From the cell containing the given text, extract its center point as (x, y) coordinate. 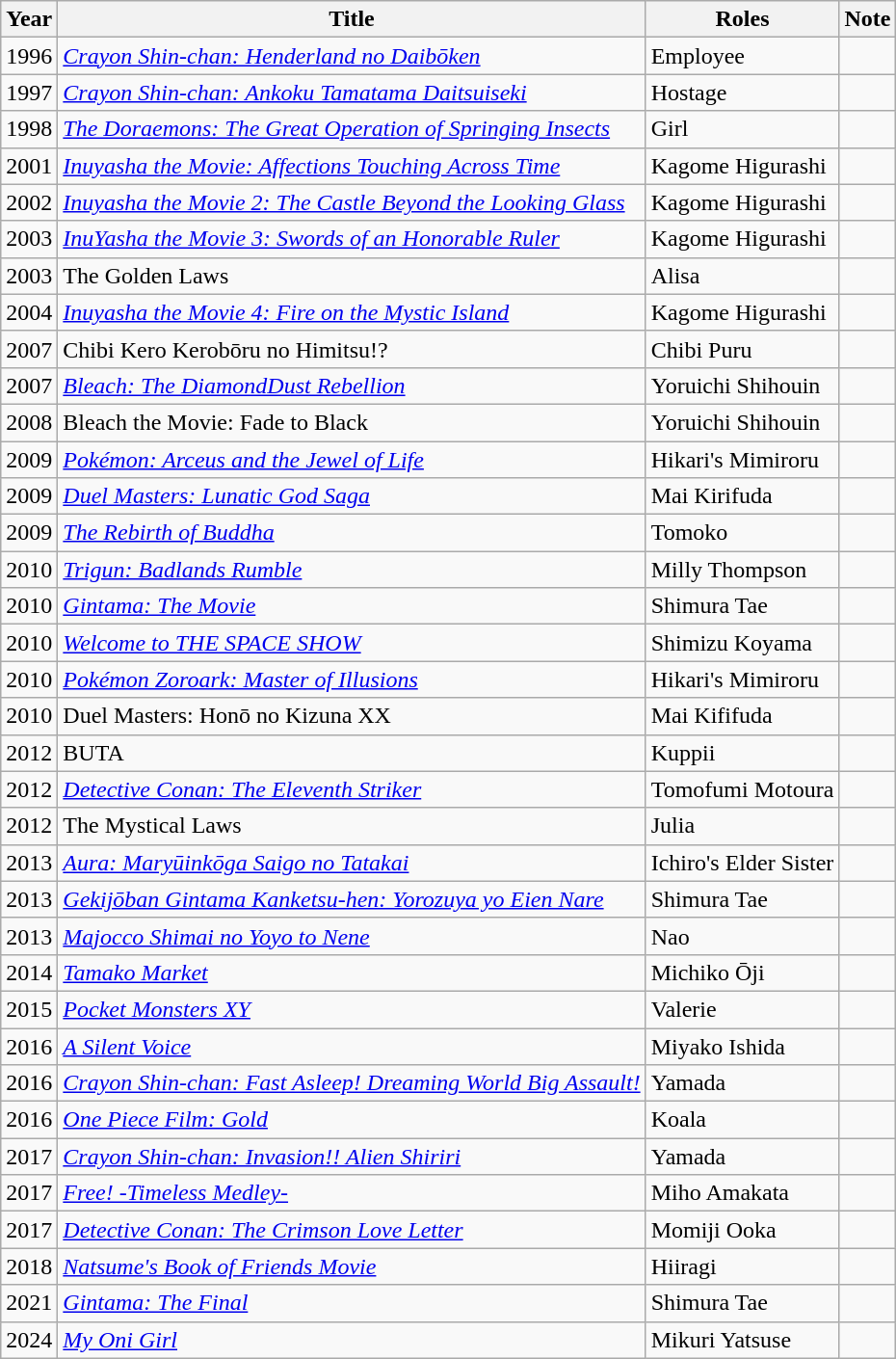
Chibi Kero Kerobōru no Himitsu!? (352, 349)
Miho Amakata (742, 1193)
Tomofumi Motoura (742, 789)
Tomoko (742, 533)
Alisa (742, 276)
Valerie (742, 1009)
Crayon Shin-chan: Henderland no Daibōken (352, 56)
The Doraemons: The Great Operation of Springing Insects (352, 129)
Chibi Puru (742, 349)
Pokémon Zoroark: Master of Illusions (352, 679)
Miyako Ishida (742, 1046)
Ichiro's Elder Sister (742, 863)
The Rebirth of Buddha (352, 533)
Mai Kirifuda (742, 496)
Pokémon: Arceus and the Jewel of Life (352, 460)
Julia (742, 826)
Shimizu Koyama (742, 643)
Aura: Maryūinkōga Saigo no Tatakai (352, 863)
Inuyasha the Movie 4: Fire on the Mystic Island (352, 312)
Majocco Shimai no Yoyo to Nene (352, 936)
One Piece Film: Gold (352, 1120)
The Mystical Laws (352, 826)
Duel Masters: Honō no Kizuna XX (352, 716)
Michiko Ōji (742, 973)
Gintama: The Final (352, 1303)
Crayon Shin-chan: Ankoku Tamatama Daitsuiseki (352, 93)
Momiji Ooka (742, 1230)
Girl (742, 129)
2004 (29, 312)
1998 (29, 129)
Welcome to THE SPACE SHOW (352, 643)
Year (29, 19)
InuYasha the Movie 3: Swords of an Honorable Ruler (352, 239)
Inuyasha the Movie: Affections Touching Across Time (352, 166)
Detective Conan: The Crimson Love Letter (352, 1230)
BUTA (352, 753)
1996 (29, 56)
Nao (742, 936)
Trigun: Badlands Rumble (352, 570)
2021 (29, 1303)
Roles (742, 19)
The Golden Laws (352, 276)
2002 (29, 202)
Free! -Timeless Medley- (352, 1193)
Crayon Shin-chan: Invasion!! Alien Shiriri (352, 1157)
Natsume's Book of Friends Movie (352, 1266)
Bleach the Movie: Fade to Black (352, 422)
Hiiragi (742, 1266)
Mikuri Yatsuse (742, 1340)
Tamako Market (352, 973)
2001 (29, 166)
Koala (742, 1120)
Detective Conan: The Eleventh Striker (352, 789)
2015 (29, 1009)
Gintama: The Movie (352, 606)
Title (352, 19)
Note (867, 19)
Duel Masters: Lunatic God Saga (352, 496)
Kuppii (742, 753)
Gekijōban Gintama Kanketsu-hen: Yorozuya yo Eien Nare (352, 899)
Employee (742, 56)
Hostage (742, 93)
Milly Thompson (742, 570)
1997 (29, 93)
A Silent Voice (352, 1046)
2018 (29, 1266)
2014 (29, 973)
My Oni Girl (352, 1340)
Pocket Monsters XY (352, 1009)
Crayon Shin-chan: Fast Asleep! Dreaming World Big Assault! (352, 1083)
Bleach: The DiamondDust Rebellion (352, 386)
2024 (29, 1340)
Mai Kififuda (742, 716)
2008 (29, 422)
Inuyasha the Movie 2: The Castle Beyond the Looking Glass (352, 202)
